Find where the given text appears and provide that cell's center as (x, y) coordinate. 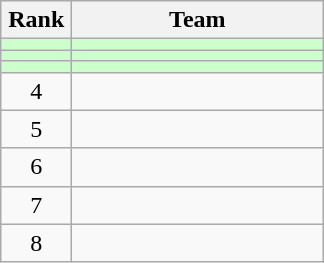
Rank (36, 20)
7 (36, 205)
8 (36, 243)
Team (198, 20)
5 (36, 129)
6 (36, 167)
4 (36, 91)
